Output the (X, Y) coordinate of the center of the cell containing the given text.  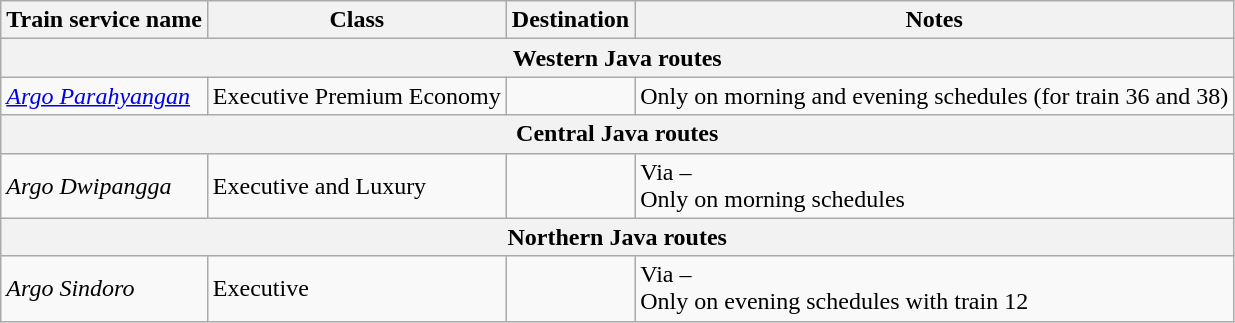
Western Java routes (618, 58)
Class (356, 20)
Via –Only on evening schedules with train 12 (934, 288)
Via –Only on morning schedules (934, 186)
Northern Java routes (618, 237)
Train service name (104, 20)
Only on morning and evening schedules (for train 36 and 38) (934, 96)
Executive and Luxury (356, 186)
Argo Parahyangan (104, 96)
Central Java routes (618, 134)
Destination (570, 20)
Argo Sindoro (104, 288)
Notes (934, 20)
Argo Dwipangga (104, 186)
Executive (356, 288)
Executive Premium Economy (356, 96)
